Search for the cell housing the specified text and yield its (x, y) center coordinate. 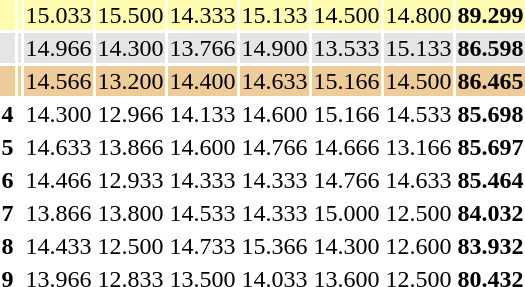
86.465 (490, 81)
12.600 (418, 246)
14.466 (58, 180)
14.400 (202, 81)
15.000 (346, 213)
14.900 (274, 48)
14.733 (202, 246)
6 (8, 180)
89.299 (490, 15)
14.966 (58, 48)
14.133 (202, 114)
14.433 (58, 246)
85.697 (490, 147)
15.500 (130, 15)
84.032 (490, 213)
14.666 (346, 147)
14.566 (58, 81)
13.533 (346, 48)
13.166 (418, 147)
4 (8, 114)
15.033 (58, 15)
85.698 (490, 114)
13.766 (202, 48)
8 (8, 246)
15.366 (274, 246)
5 (8, 147)
85.464 (490, 180)
83.932 (490, 246)
14.800 (418, 15)
12.966 (130, 114)
12.933 (130, 180)
86.598 (490, 48)
13.200 (130, 81)
7 (8, 213)
13.800 (130, 213)
